Return [X, Y] of the center of cell containing provided text 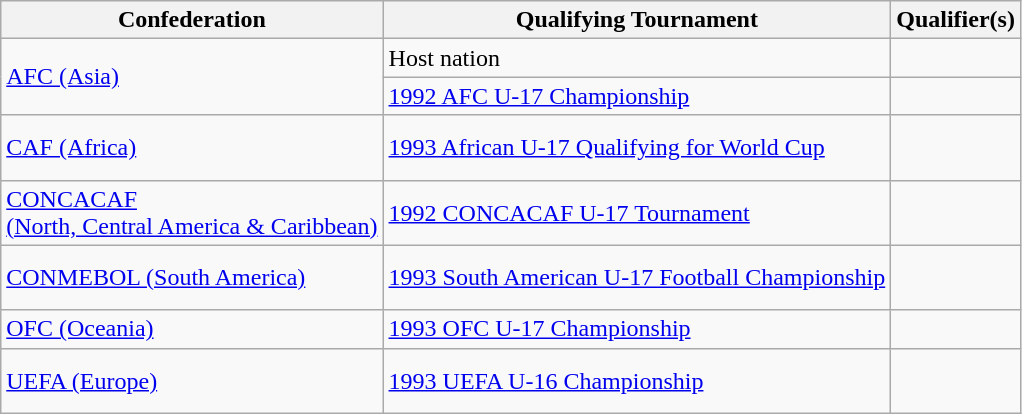
1992 CONCACAF U-17 Tournament [637, 212]
1993 South American U-17 Football Championship [637, 278]
Qualifying Tournament [637, 20]
Host nation [637, 58]
CAF (Africa) [192, 148]
Confederation [192, 20]
CONCACAF(North, Central America & Caribbean) [192, 212]
1993 OFC U-17 Championship [637, 329]
UEFA (Europe) [192, 380]
Qualifier(s) [956, 20]
OFC (Oceania) [192, 329]
1993 UEFA U-16 Championship [637, 380]
1993 African U-17 Qualifying for World Cup [637, 148]
AFC (Asia) [192, 77]
1992 AFC U-17 Championship [637, 96]
CONMEBOL (South America) [192, 278]
